Identify which cell holds the provided text, then report its [X, Y] central coordinate. 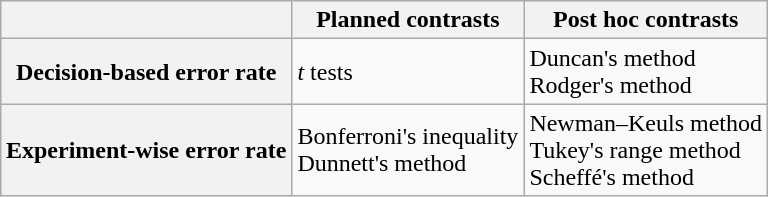
Experiment-wise error rate [146, 150]
Post hoc contrasts [646, 20]
Bonferroni's inequality Dunnett's method [408, 150]
Planned contrasts [408, 20]
Duncan's method Rodger's method [646, 72]
t tests [408, 72]
Decision-based error rate [146, 72]
Newman–Keuls method Tukey's range method Scheffé's method [646, 150]
